Locate the cell with the specified text and output its (X, Y) center coordinate. 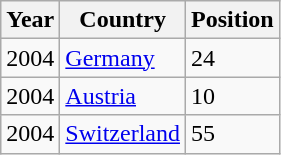
55 (233, 134)
Switzerland (123, 134)
Germany (123, 58)
Country (123, 20)
Year (30, 20)
24 (233, 58)
Position (233, 20)
10 (233, 96)
Austria (123, 96)
